Pinpoint the cell where the given text exists, returning its (x, y) midpoint coordinate. 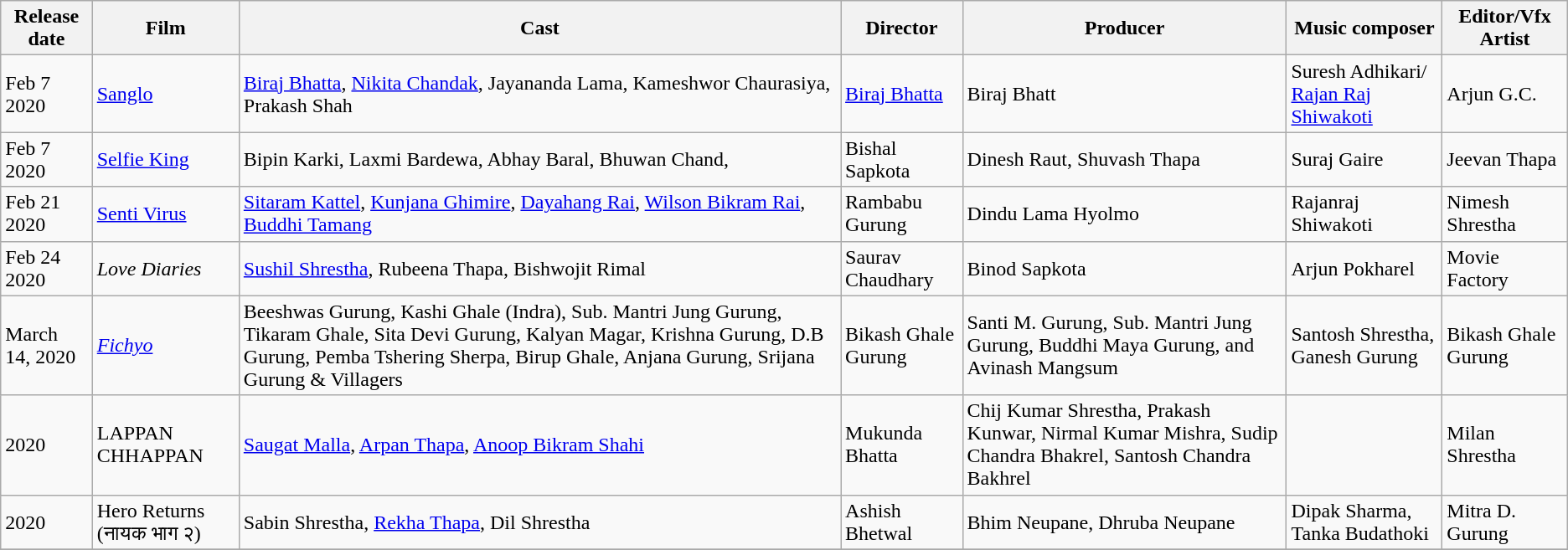
Ashish Bhetwal (902, 522)
Director (902, 28)
Music composer (1364, 28)
Bishal Sapkota (902, 159)
Saurav Chaudhary (902, 268)
Sushil Shrestha, Rubeena Thapa, Bishwojit Rimal (539, 268)
Dipak Sharma, Tanka Budathoki (1364, 522)
Suresh Adhikari/ Rajan Raj Shiwakoti (1364, 94)
Binod Sapkota (1124, 268)
Mitra D. Gurung (1504, 522)
Movie Factory (1504, 268)
Producer (1124, 28)
Biraj Bhatt (1124, 94)
Jeevan Thapa (1504, 159)
Senti Virus (166, 214)
Rajanraj Shiwakoti (1364, 214)
Bhim Neupane, Dhruba Neupane (1124, 522)
Rambabu Gurung (902, 214)
Dindu Lama Hyolmo (1124, 214)
Santosh Shrestha, Ganesh Gurung (1364, 345)
Sitaram Kattel, Kunjana Ghimire, Dayahang Rai, Wilson Bikram Rai, Buddhi Tamang (539, 214)
Editor/Vfx Artist (1504, 28)
Saugat Malla, Arpan Thapa, Anoop Bikram Shahi (539, 445)
Santi M. Gurung, Sub. Mantri Jung Gurung, Buddhi Maya Gurung, and Avinash Mangsum (1124, 345)
Suraj Gaire (1364, 159)
Hero Returns (नायक भाग २) (166, 522)
Sanglo (166, 94)
Fichyo (166, 345)
Chij Kumar Shrestha, Prakash Kunwar, Nirmal Kumar Mishra, Sudip Chandra Bhakrel, Santosh Chandra Bakhrel (1124, 445)
Mukunda Bhatta (902, 445)
Nimesh Shrestha (1504, 214)
Love Diaries (166, 268)
Film (166, 28)
Arjun G.C. (1504, 94)
Bipin Karki, Laxmi Bardewa, Abhay Baral, Bhuwan Chand, (539, 159)
Arjun Pokharel (1364, 268)
Cast (539, 28)
Milan Shrestha (1504, 445)
Selfie King (166, 159)
Dinesh Raut, Shuvash Thapa (1124, 159)
March 14, 2020 (47, 345)
Release date (47, 28)
LAPPAN CHHAPPAN (166, 445)
Biraj Bhatta (902, 94)
Feb 21 2020 (47, 214)
Sabin Shrestha, Rekha Thapa, Dil Shrestha (539, 522)
Feb 24 2020 (47, 268)
Biraj Bhatta, Nikita Chandak, Jayananda Lama, Kameshwor Chaurasiya, Prakash Shah (539, 94)
